Find where the given text appears and provide that cell's center as (X, Y) coordinate. 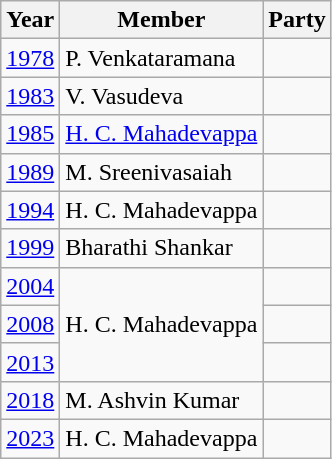
1978 (30, 58)
2018 (30, 400)
V. Vasudeva (162, 96)
M. Sreenivasaiah (162, 172)
1985 (30, 134)
Member (162, 20)
Bharathi Shankar (162, 248)
1983 (30, 96)
P. Venkataramana (162, 58)
2004 (30, 286)
1994 (30, 210)
1999 (30, 248)
M. Ashvin Kumar (162, 400)
2008 (30, 324)
2013 (30, 362)
Year (30, 20)
1989 (30, 172)
Party (297, 20)
2023 (30, 438)
